Search for the cell housing the specified text and yield its [X, Y] center coordinate. 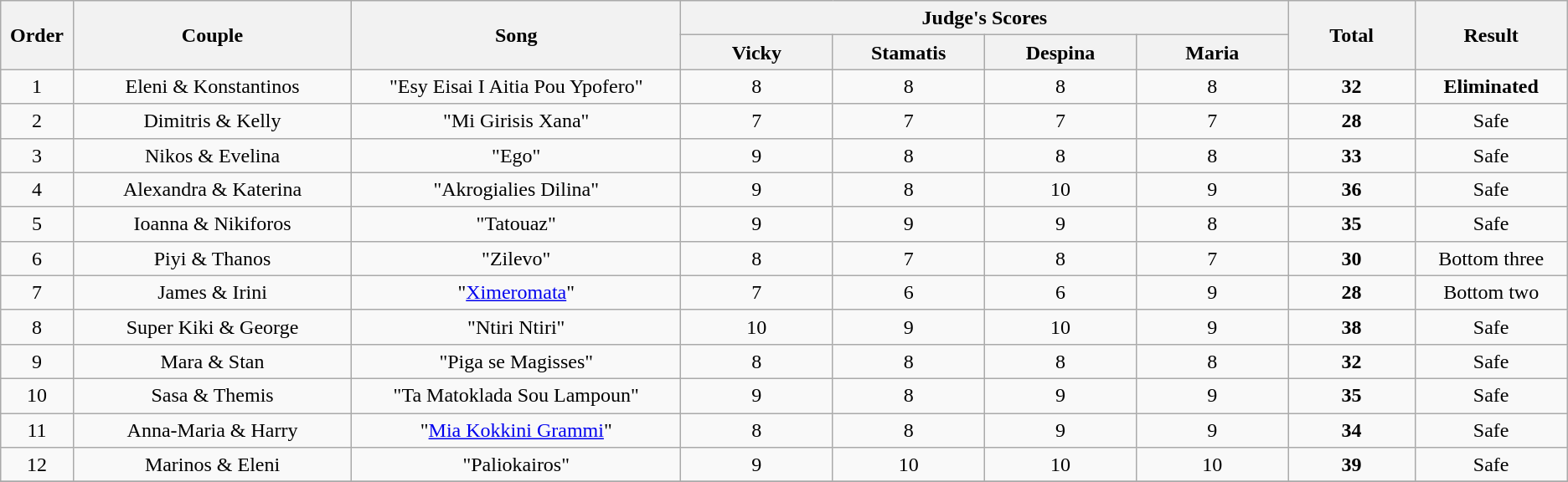
5 [37, 224]
Ioanna & Nikiforos [212, 224]
"Esy Eisai I Aitia Pou Ypofero" [516, 87]
Result [1491, 35]
30 [1352, 258]
Mara & Stan [212, 361]
Anna-Maria & Harry [212, 430]
"Mi Girisis Xana" [516, 120]
33 [1352, 156]
Nikos & Evelina [212, 156]
Piyi & Thanos [212, 258]
36 [1352, 189]
"Ta Matoklada Sou Lampoun" [516, 395]
"Mia Kokkini Grammi" [516, 430]
Stamatis [908, 52]
11 [37, 430]
Couple [212, 35]
34 [1352, 430]
Maria [1213, 52]
"Ntiri Ntiri" [516, 326]
2 [37, 120]
Bottom two [1491, 293]
1 [37, 87]
Eleni & Konstantinos [212, 87]
Total [1352, 35]
Vicky [757, 52]
James & Irini [212, 293]
12 [37, 465]
Despina [1060, 52]
"Paliokairos" [516, 465]
38 [1352, 326]
Marinos & Eleni [212, 465]
"Tatouaz" [516, 224]
Eliminated [1491, 87]
3 [37, 156]
Judge's Scores [985, 18]
39 [1352, 465]
Alexandra & Katerina [212, 189]
"Zilevo" [516, 258]
Dimitris & Kelly [212, 120]
Bottom three [1491, 258]
Super Kiki & George [212, 326]
"Akrogialies Dilina" [516, 189]
"Ego" [516, 156]
"Piga se Magisses" [516, 361]
Song [516, 35]
"Ximeromata" [516, 293]
4 [37, 189]
Order [37, 35]
Sasa & Themis [212, 395]
